Identify which cell holds the provided text, then report its [x, y] central coordinate. 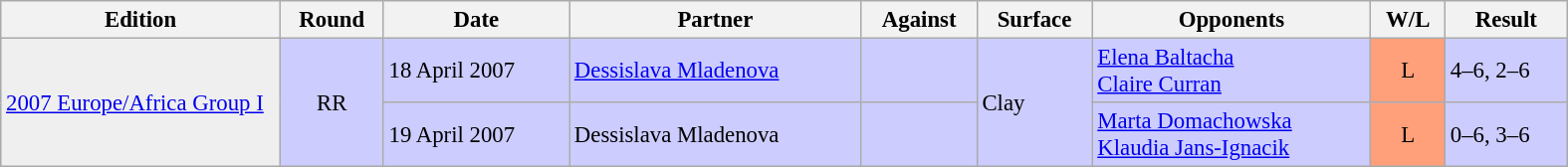
Result [1505, 20]
Elena Baltacha Claire Curran [1232, 72]
19 April 2007 [476, 135]
W/L [1408, 20]
4–6, 2–6 [1505, 72]
RR [332, 103]
Opponents [1232, 20]
Round [332, 20]
Edition [141, 20]
18 April 2007 [476, 72]
Partner [716, 20]
Marta Domachowska Klaudia Jans-Ignacik [1232, 135]
Clay [1034, 103]
Against [919, 20]
Surface [1034, 20]
Date [476, 20]
2007 Europe/Africa Group I [141, 103]
0–6, 3–6 [1505, 135]
